From the cell containing the given text, extract its center point as [x, y] coordinate. 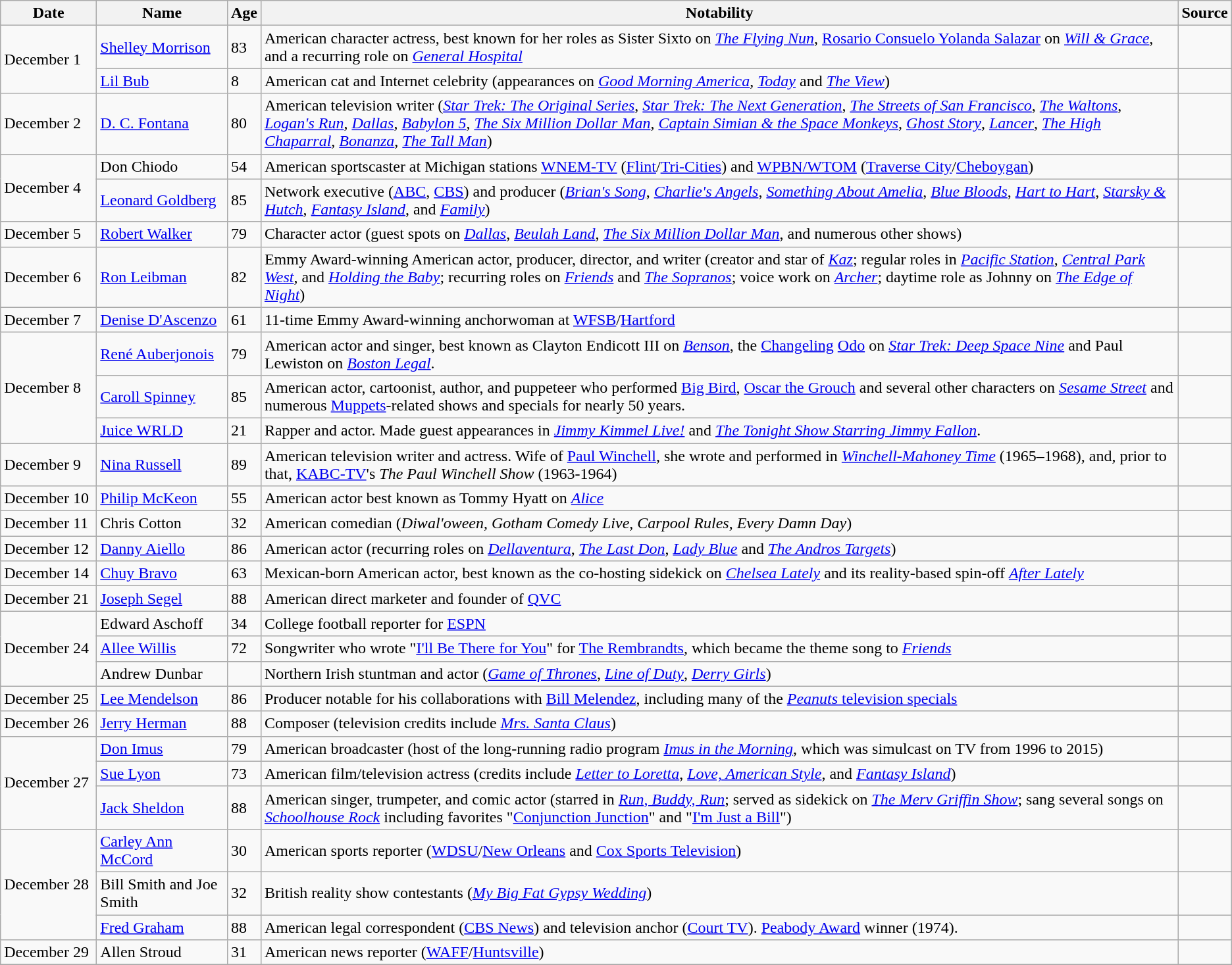
Joseph Segel [162, 599]
December 4 [49, 188]
73 [244, 774]
30 [244, 850]
American news reporter (WAFF/Huntsville) [719, 953]
Shelley Morrison [162, 47]
December 14 [49, 574]
Denise D'Ascenzo [162, 320]
Chris Cotton [162, 524]
College football reporter for ESPN [719, 624]
American comedian (Diwal'oween, Gotham Comedy Live, Carpool Rules, Every Damn Day) [719, 524]
December 7 [49, 320]
December 8 [49, 387]
11-time Emmy Award-winning anchorwoman at WFSB/Hartford [719, 320]
61 [244, 320]
Edward Aschoff [162, 624]
Producer notable for his collaborations with Bill Melendez, including many of the Peanuts television specials [719, 699]
34 [244, 624]
Lil Bub [162, 81]
82 [244, 277]
December 28 [49, 884]
89 [244, 464]
December 29 [49, 953]
Danny Aiello [162, 549]
Source [1204, 13]
American legal correspondent (CBS News) and television anchor (Court TV). Peabody Award winner (1974). [719, 927]
Ron Leibman [162, 277]
Jack Sheldon [162, 808]
31 [244, 953]
December 10 [49, 499]
American actor (recurring roles on Dellaventura, The Last Don, Lady Blue and The Andros Targets) [719, 549]
8 [244, 81]
Sue Lyon [162, 774]
December 26 [49, 724]
80 [244, 124]
Leonard Goldberg [162, 200]
Nina Russell [162, 464]
Carley Ann McCord [162, 850]
Caroll Spinney [162, 396]
Chuy Bravo [162, 574]
American film/television actress (credits include Letter to Loretta, Love, American Style, and Fantasy Island) [719, 774]
December 9 [49, 464]
American actor best known as Tommy Hyatt on Alice [719, 499]
55 [244, 499]
Songwriter who wrote "I'll Be There for You" for The Rembrandts, which became the theme song to Friends [719, 649]
Name [162, 13]
Notability [719, 13]
21 [244, 430]
December 25 [49, 699]
December 11 [49, 524]
December 1 [49, 59]
Juice WRLD [162, 430]
Allen Stroud [162, 953]
December 12 [49, 549]
December 21 [49, 599]
Lee Mendelson [162, 699]
December 24 [49, 649]
December 2 [49, 124]
American broadcaster (host of the long-running radio program Imus in the Morning, which was simulcast on TV from 1996 to 2015) [719, 749]
Age [244, 13]
54 [244, 166]
December 6 [49, 277]
Allee Willis [162, 649]
Character actor (guest spots on Dallas, Beulah Land, The Six Million Dollar Man, and numerous other shows) [719, 234]
Date [49, 13]
Bill Smith and Joe Smith [162, 893]
Don Imus [162, 749]
Jerry Herman [162, 724]
Philip McKeon [162, 499]
British reality show contestants (My Big Fat Gypsy Wedding) [719, 893]
Composer (television credits include Mrs. Santa Claus) [719, 724]
American cat and Internet celebrity (appearances on Good Morning America, Today and The View) [719, 81]
Mexican-born American actor, best known as the co-hosting sidekick on Chelsea Lately and its reality-based spin-off After Lately [719, 574]
Don Chiodo [162, 166]
René Auberjonois [162, 354]
72 [244, 649]
December 27 [49, 783]
Rapper and actor. Made guest appearances in Jimmy Kimmel Live! and The Tonight Show Starring Jimmy Fallon. [719, 430]
Andrew Dunbar [162, 674]
Northern Irish stuntman and actor (Game of Thrones, Line of Duty, Derry Girls) [719, 674]
D. C. Fontana [162, 124]
December 5 [49, 234]
American direct marketer and founder of QVC [719, 599]
83 [244, 47]
American sports reporter (WDSU/New Orleans and Cox Sports Television) [719, 850]
Robert Walker [162, 234]
Fred Graham [162, 927]
American sportscaster at Michigan stations WNEM-TV (Flint/Tri-Cities) and WPBN/WTOM (Traverse City/Cheboygan) [719, 166]
63 [244, 574]
